Scan for the cell matching the given text and deliver its [X, Y] coordinate at center. 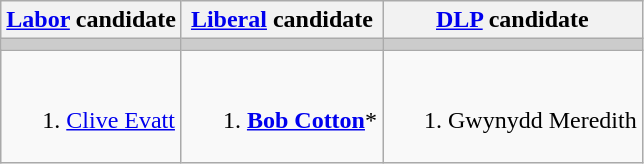
Clive Evatt [92, 106]
Liberal candidate [282, 20]
Bob Cotton* [282, 106]
Gwynydd Meredith [512, 106]
DLP candidate [512, 20]
Labor candidate [92, 20]
